Scan for the cell matching the given text and deliver its [X, Y] coordinate at center. 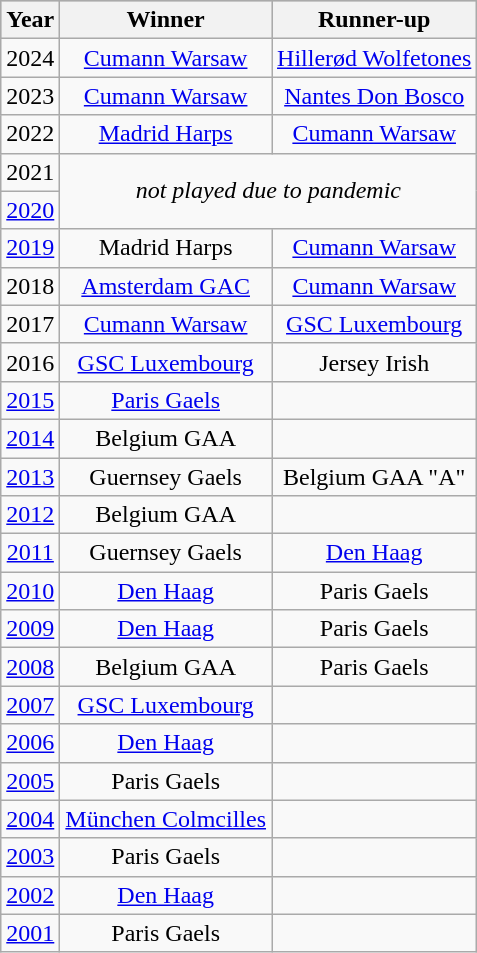
not played due to pandemic [268, 191]
2010 [30, 591]
München Colmcilles [166, 819]
2016 [30, 362]
2005 [30, 781]
Jersey Irish [374, 362]
Hillerød Wolfetones [374, 58]
Runner-up [374, 20]
Nantes Don Bosco [374, 96]
2011 [30, 553]
2018 [30, 286]
2019 [30, 248]
Belgium GAA "A" [374, 477]
2024 [30, 58]
2009 [30, 629]
2017 [30, 324]
2001 [30, 933]
Amsterdam GAC [166, 286]
2023 [30, 96]
2015 [30, 400]
2007 [30, 705]
2002 [30, 895]
Year [30, 20]
2008 [30, 667]
2014 [30, 438]
2020 [30, 210]
2006 [30, 743]
2003 [30, 857]
2013 [30, 477]
2012 [30, 515]
2022 [30, 134]
Winner [166, 20]
2004 [30, 819]
2021 [30, 172]
